Output the (x, y) coordinate of the center of the cell containing the given text.  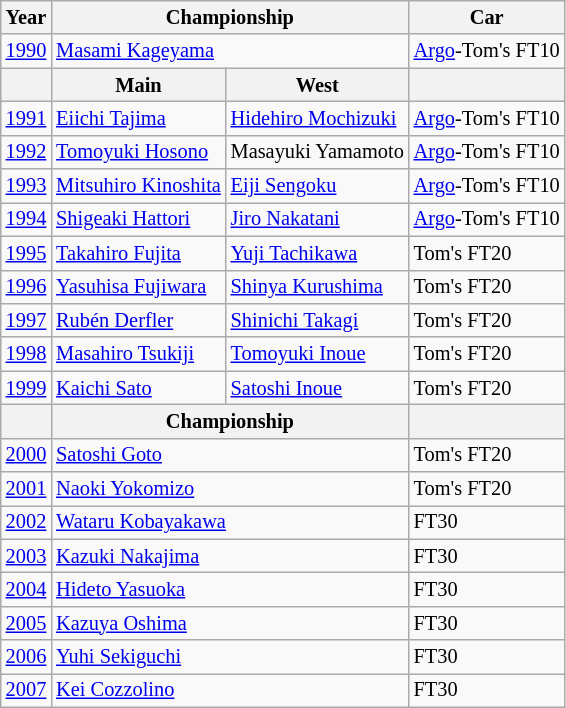
1995 (26, 253)
Car (487, 17)
West (318, 85)
2003 (26, 556)
1996 (26, 287)
1993 (26, 186)
2000 (26, 455)
Wataru Kobayakawa (230, 522)
Takahiro Fujita (138, 253)
1997 (26, 320)
Eiichi Tajima (138, 118)
Mitsuhiro Kinoshita (138, 186)
2005 (26, 623)
2004 (26, 589)
Year (26, 17)
Kazuya Oshima (230, 623)
Masayuki Yamamoto (318, 152)
Rubén Derfler (138, 320)
1999 (26, 388)
2002 (26, 522)
Tomoyuki Hosono (138, 152)
1991 (26, 118)
2001 (26, 489)
1994 (26, 219)
Yuji Tachikawa (318, 253)
Kei Cozzolino (230, 690)
Hidehiro Mochizuki (318, 118)
Satoshi Inoue (318, 388)
Shinya Kurushima (318, 287)
2006 (26, 657)
Shinichi Takagi (318, 320)
Kaichi Sato (138, 388)
Hideto Yasuoka (230, 589)
Masami Kageyama (230, 51)
Tomoyuki Inoue (318, 354)
Eiji Sengoku (318, 186)
Kazuki Nakajima (230, 556)
Satoshi Goto (230, 455)
2007 (26, 690)
1992 (26, 152)
Yuhi Sekiguchi (230, 657)
1998 (26, 354)
1990 (26, 51)
Main (138, 85)
Yasuhisa Fujiwara (138, 287)
Shigeaki Hattori (138, 219)
Naoki Yokomizo (230, 489)
Masahiro Tsukiji (138, 354)
Jiro Nakatani (318, 219)
